Capture the cell that displays the provided text and extract its [x, y] central coordinate. 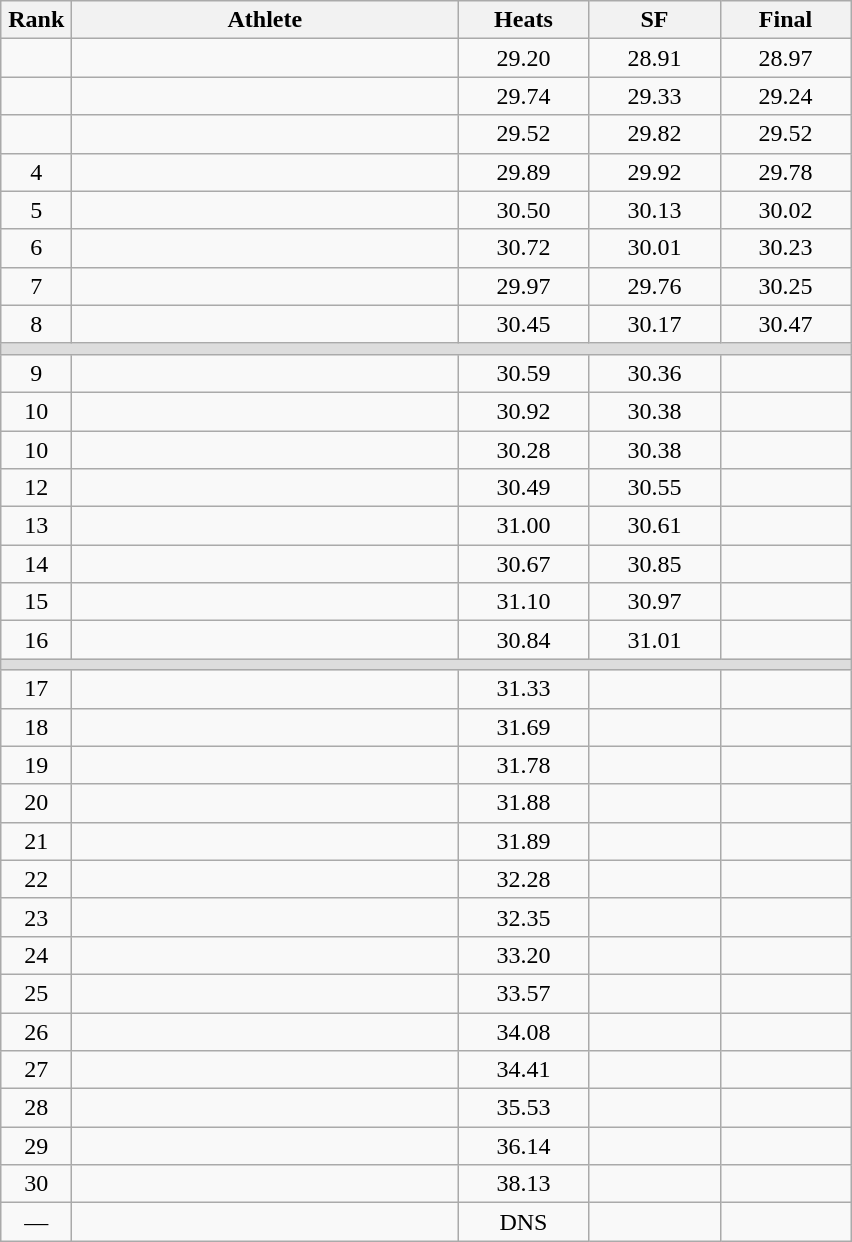
29.74 [524, 96]
31.78 [524, 765]
33.20 [524, 955]
30.23 [786, 248]
17 [36, 689]
9 [36, 373]
26 [36, 1031]
30.61 [654, 526]
Heats [524, 20]
22 [36, 879]
29 [36, 1146]
20 [36, 803]
14 [36, 564]
28.97 [786, 58]
31.00 [524, 526]
34.08 [524, 1031]
30.55 [654, 488]
28.91 [654, 58]
29.82 [654, 134]
— [36, 1222]
29.20 [524, 58]
30.36 [654, 373]
31.10 [524, 602]
29.78 [786, 172]
8 [36, 324]
34.41 [524, 1070]
32.28 [524, 879]
30.01 [654, 248]
19 [36, 765]
33.57 [524, 993]
30.47 [786, 324]
30.84 [524, 640]
29.89 [524, 172]
15 [36, 602]
30.50 [524, 210]
4 [36, 172]
32.35 [524, 917]
25 [36, 993]
16 [36, 640]
18 [36, 727]
29.97 [524, 286]
12 [36, 488]
30.49 [524, 488]
30 [36, 1184]
29.76 [654, 286]
30.28 [524, 449]
30.13 [654, 210]
31.69 [524, 727]
29.92 [654, 172]
SF [654, 20]
5 [36, 210]
7 [36, 286]
Rank [36, 20]
DNS [524, 1222]
31.88 [524, 803]
31.01 [654, 640]
36.14 [524, 1146]
Final [786, 20]
13 [36, 526]
30.25 [786, 286]
30.72 [524, 248]
23 [36, 917]
30.85 [654, 564]
30.02 [786, 210]
30.17 [654, 324]
30.59 [524, 373]
38.13 [524, 1184]
6 [36, 248]
35.53 [524, 1108]
29.33 [654, 96]
30.45 [524, 324]
24 [36, 955]
31.33 [524, 689]
27 [36, 1070]
29.24 [786, 96]
30.97 [654, 602]
21 [36, 841]
30.67 [524, 564]
31.89 [524, 841]
28 [36, 1108]
30.92 [524, 411]
Athlete [265, 20]
